Capture the cell that displays the provided text and extract its [X, Y] central coordinate. 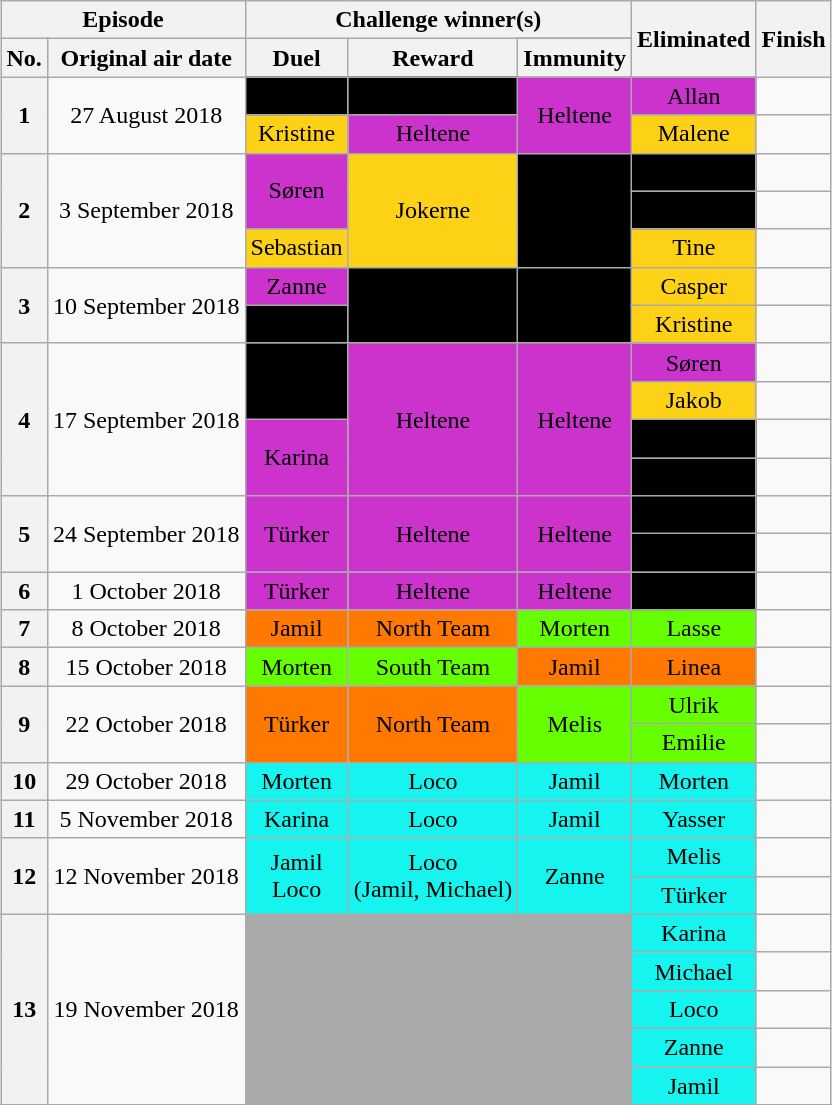
Jakob [694, 400]
10 September 2018 [146, 305]
Eliminated [694, 39]
Challenge winner(s) [438, 20]
Immunity [575, 58]
Tine [694, 248]
Sasha [694, 172]
24 September 2018 [146, 534]
8 October 2018 [146, 629]
Michael [694, 971]
Linea [694, 667]
17 September 2018 [146, 419]
3 [24, 305]
South Team [433, 667]
Benedikte [694, 553]
2 [24, 210]
Casper [694, 286]
12 November 2018 [146, 876]
7 [24, 629]
Lasse [694, 629]
11 [24, 819]
5 [24, 534]
8 [24, 667]
Loco(Jamil, Michael) [433, 876]
No. [24, 58]
4 [24, 419]
Finish [794, 39]
12 [24, 876]
Reward [433, 58]
Louise [694, 591]
3 September 2018 [146, 210]
Malene [694, 134]
22 October 2018 [146, 724]
1 October 2018 [146, 591]
27 August 2018 [146, 115]
19 November 2018 [146, 1009]
9 [24, 724]
Episode [123, 20]
13 [24, 1009]
1 [24, 115]
5 November 2018 [146, 819]
29 October 2018 [146, 781]
Allan [694, 96]
Emilie [694, 743]
10 [24, 781]
Teis [694, 438]
Original air date [146, 58]
Yasser [694, 819]
JamilLoco [296, 876]
Jokerne [433, 210]
15 October 2018 [146, 667]
Duel [296, 58]
6 [24, 591]
